Return (x, y) of the center of cell containing provided text 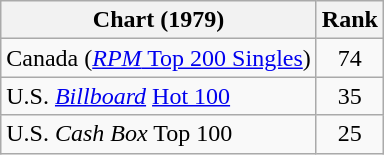
74 (350, 58)
Chart (1979) (159, 20)
35 (350, 96)
U.S. Cash Box Top 100 (159, 134)
25 (350, 134)
Canada (RPM Top 200 Singles) (159, 58)
Rank (350, 20)
U.S. Billboard Hot 100 (159, 96)
